Return the [x, y] coordinate for the center point of the cell that contains the specified text.  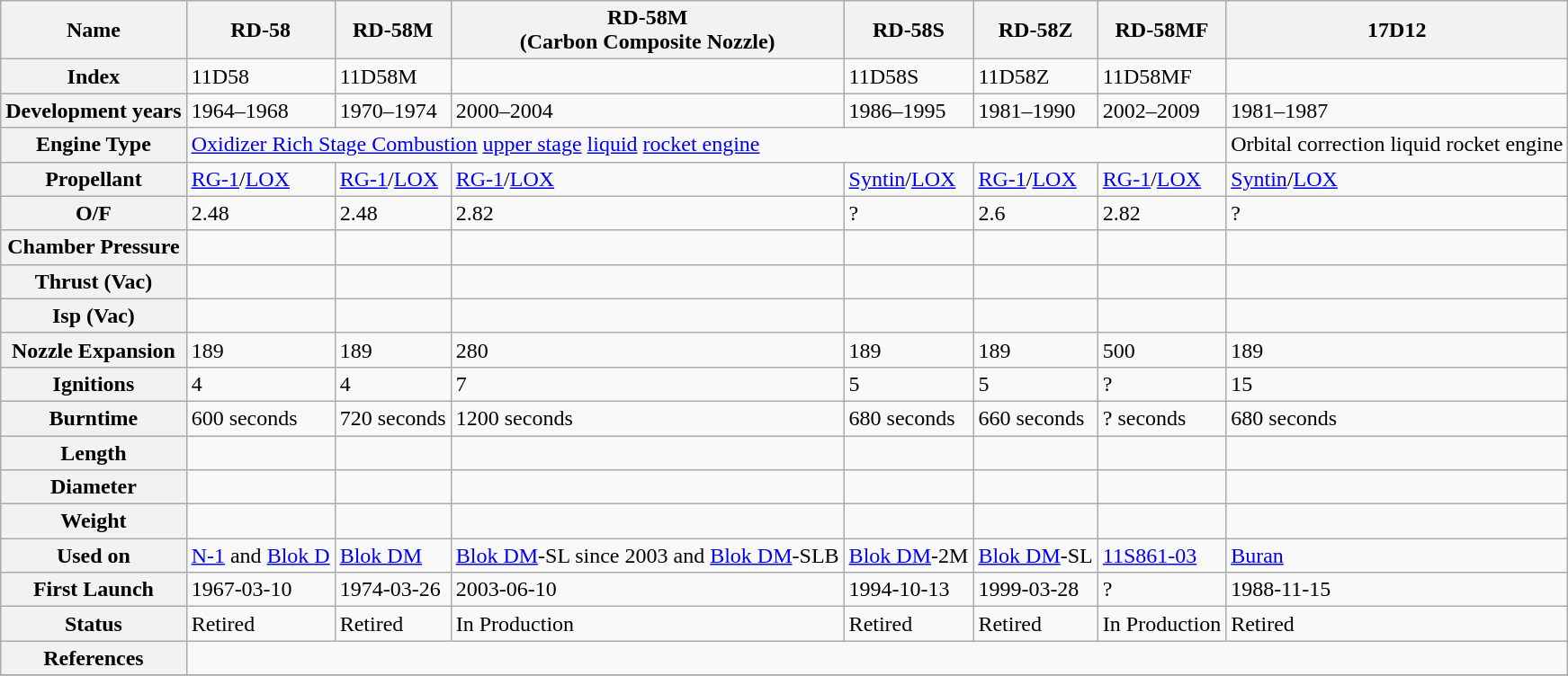
Nozzle Expansion [94, 350]
Diameter [94, 487]
11D58 [261, 76]
720 seconds [392, 418]
? seconds [1161, 418]
1200 seconds [648, 418]
Buran [1397, 556]
1981–1987 [1397, 111]
1967-03-10 [261, 590]
Weight [94, 521]
1988-11-15 [1397, 590]
11S861-03 [1161, 556]
Blok DM-2M [909, 556]
2002–2009 [1161, 111]
11D58S [909, 76]
Blok DM-SL [1035, 556]
1964–1968 [261, 111]
2000–2004 [648, 111]
Orbital correction liquid rocket engine [1397, 145]
Name [94, 31]
Development years [94, 111]
17D12 [1397, 31]
500 [1161, 350]
Propellant [94, 179]
Burntime [94, 418]
11D58Z [1035, 76]
Oxidizer Rich Stage Combustion upper stage liquid rocket engine [706, 145]
N-1 and Blok D [261, 556]
1981–1990 [1035, 111]
RD-58MF [1161, 31]
1999-03-28 [1035, 590]
RD-58M [392, 31]
Thrust (Vac) [94, 281]
15 [1397, 384]
First Launch [94, 590]
RD-58M(Carbon Composite Nozzle) [648, 31]
1974-03-26 [392, 590]
RD-58Z [1035, 31]
Used on [94, 556]
Length [94, 452]
1994-10-13 [909, 590]
660 seconds [1035, 418]
11D58MF [1161, 76]
O/F [94, 213]
2.6 [1035, 213]
Blok DM [392, 556]
11D58M [392, 76]
2003-06-10 [648, 590]
280 [648, 350]
Chamber Pressure [94, 247]
Index [94, 76]
Isp (Vac) [94, 316]
RD-58S [909, 31]
1970–1974 [392, 111]
Blok DM-SL since 2003 and Blok DM-SLB [648, 556]
Status [94, 624]
7 [648, 384]
600 seconds [261, 418]
1986–1995 [909, 111]
Engine Type [94, 145]
References [94, 658]
Ignitions [94, 384]
RD-58 [261, 31]
